Capture the cell that displays the provided text and extract its (x, y) central coordinate. 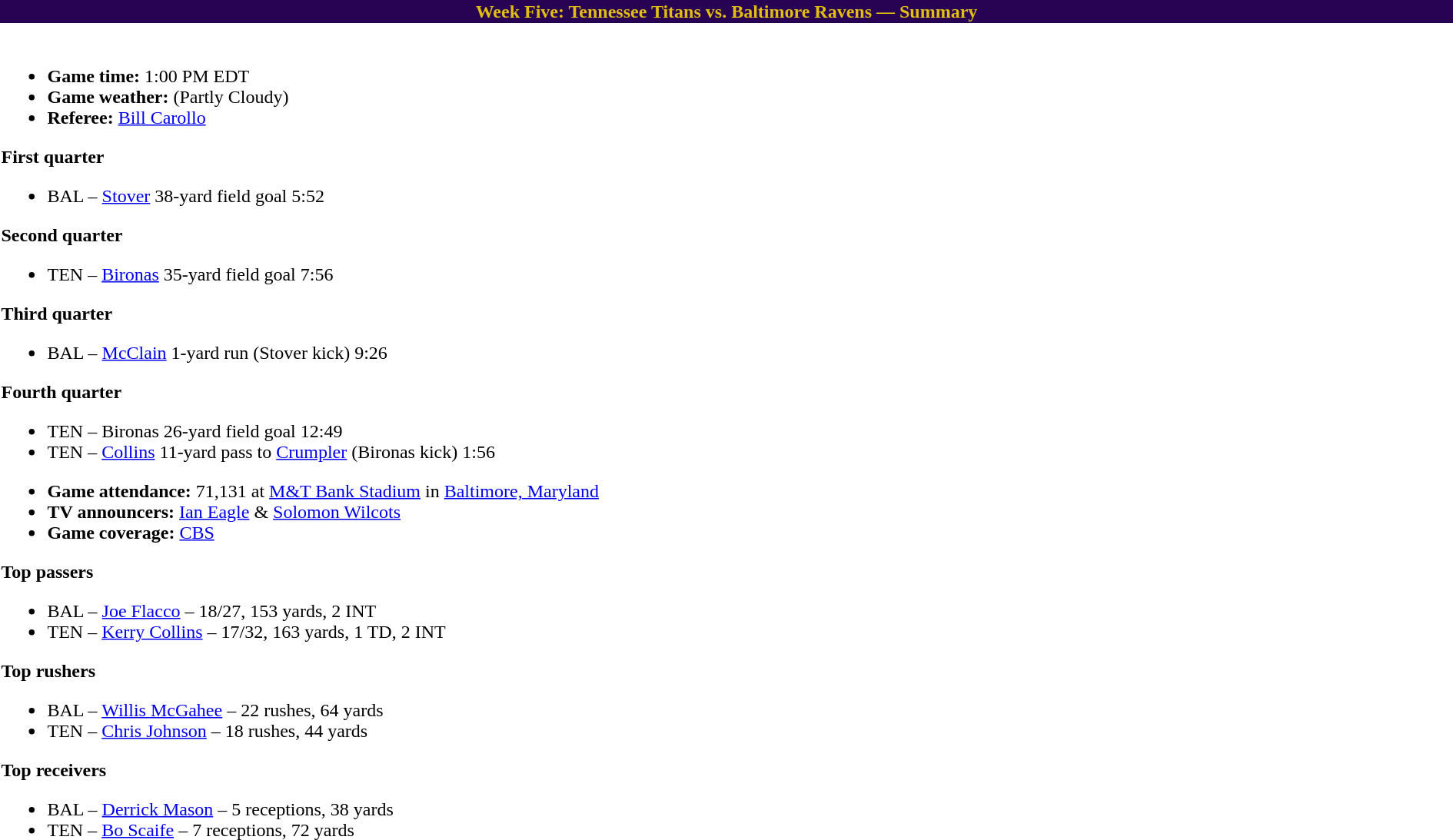
Week Five: Tennessee Titans vs. Baltimore Ravens — Summary (726, 12)
